Determine the [x, y] coordinate at the center of the cell enclosing the given text.  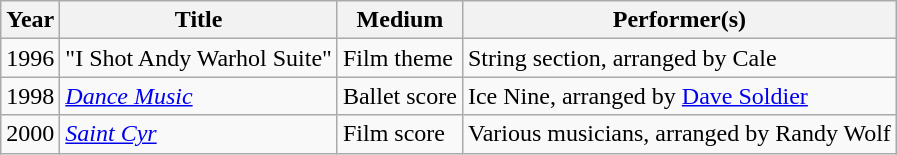
Ballet score [400, 96]
"I Shot Andy Warhol Suite" [199, 58]
1996 [30, 58]
String section, arranged by Cale [679, 58]
Saint Cyr [199, 134]
Film theme [400, 58]
Title [199, 20]
2000 [30, 134]
Medium [400, 20]
Film score [400, 134]
Various musicians, arranged by Randy Wolf [679, 134]
Dance Music [199, 96]
1998 [30, 96]
Performer(s) [679, 20]
Ice Nine, arranged by Dave Soldier [679, 96]
Year [30, 20]
